Search for the cell housing the specified text and yield its [x, y] center coordinate. 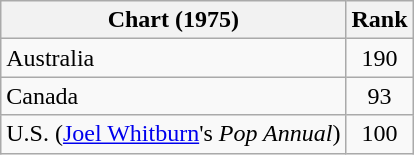
Chart (1975) [174, 20]
93 [380, 96]
Canada [174, 96]
U.S. (Joel Whitburn's Pop Annual) [174, 134]
100 [380, 134]
Australia [174, 58]
190 [380, 58]
Rank [380, 20]
